Identify which cell holds the provided text, then report its [X, Y] central coordinate. 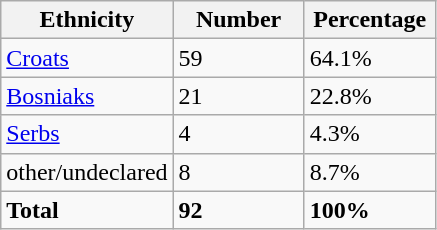
Croats [87, 58]
Total [87, 210]
59 [238, 58]
21 [238, 96]
Number [238, 20]
Ethnicity [87, 20]
Serbs [87, 134]
Percentage [370, 20]
22.8% [370, 96]
64.1% [370, 58]
8.7% [370, 172]
Bosniaks [87, 96]
4 [238, 134]
other/undeclared [87, 172]
100% [370, 210]
92 [238, 210]
4.3% [370, 134]
8 [238, 172]
